Search for the cell housing the specified text and yield its [X, Y] center coordinate. 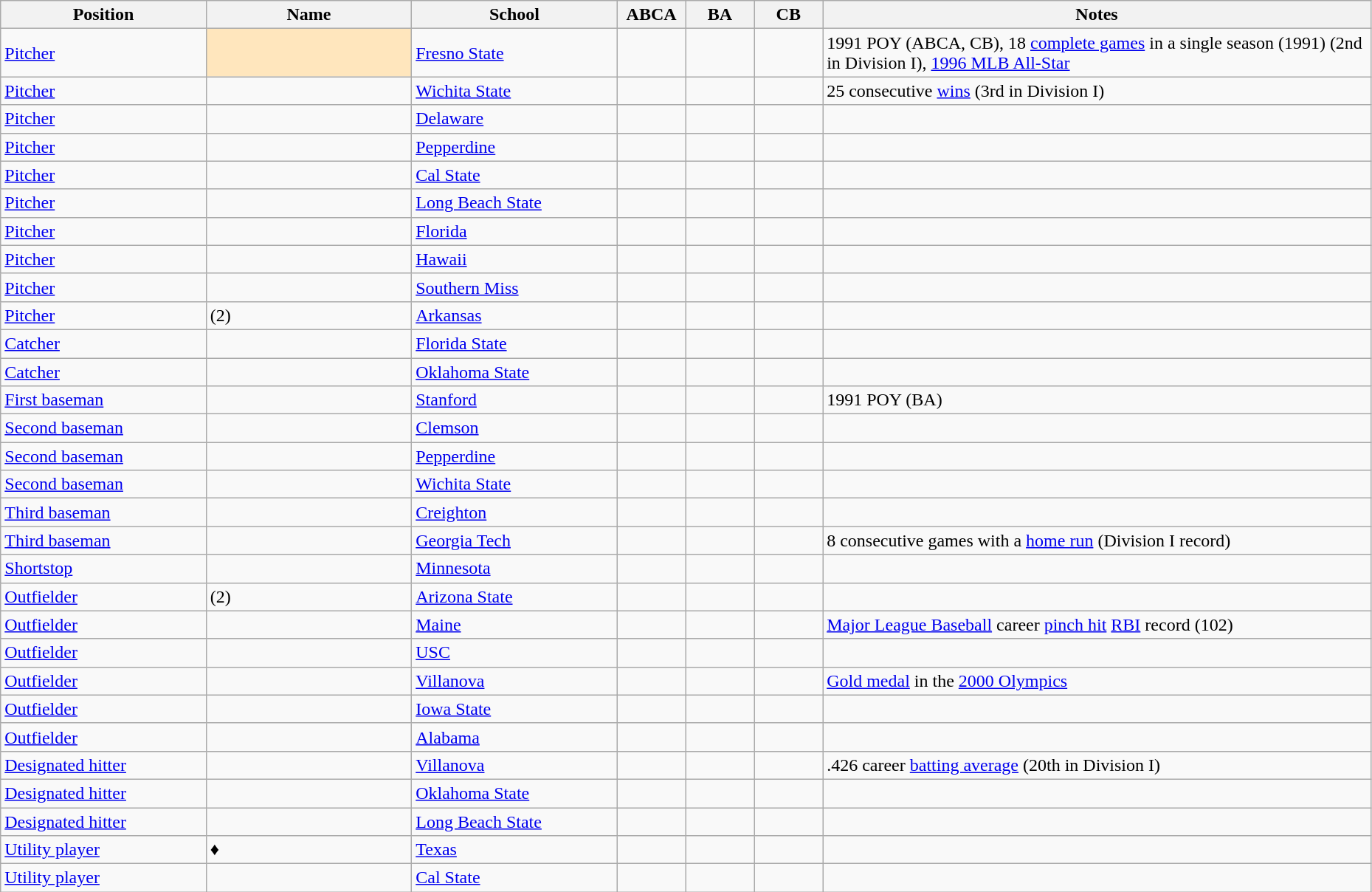
Stanford [514, 400]
25 consecutive wins (3rd in Division I) [1097, 91]
8 consecutive games with a home run (Division I record) [1097, 541]
Major League Baseball career pinch hit RBI record (102) [1097, 625]
Georgia Tech [514, 541]
BA [720, 15]
School [514, 15]
Shortstop [103, 569]
CB [788, 15]
Alabama [514, 737]
.426 career batting average (20th in Division I) [1097, 765]
♦ [308, 850]
USC [514, 653]
Iowa State [514, 709]
Texas [514, 850]
Hawaii [514, 259]
Florida [514, 231]
Position [103, 15]
Fresno State [514, 53]
Notes [1097, 15]
Florida State [514, 343]
Arizona State [514, 597]
ABCA [651, 15]
Clemson [514, 428]
Arkansas [514, 315]
Southern Miss [514, 287]
Name [308, 15]
1991 POY (ABCA, CB), 18 complete games in a single season (1991) (2nd in Division I), 1996 MLB All-Star [1097, 53]
First baseman [103, 400]
Creighton [514, 512]
Maine [514, 625]
Gold medal in the 2000 Olympics [1097, 681]
Minnesota [514, 569]
1991 POY (BA) [1097, 400]
Delaware [514, 119]
